Return [x, y] of the center of cell containing provided text 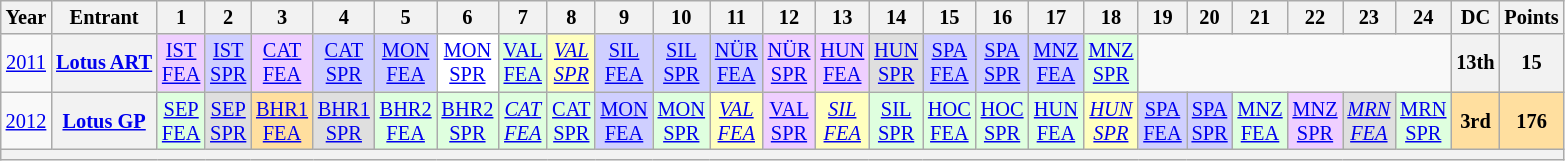
SEPSPR [228, 121]
23 [1368, 17]
5 [406, 17]
18 [1110, 17]
MRNFEA [1368, 121]
NÜRFEA [736, 63]
SEPFEA [181, 121]
2 [228, 17]
24 [1423, 17]
13th [1475, 63]
19 [1162, 17]
Year [26, 17]
10 [682, 17]
2011 [26, 63]
ISTSPR [228, 63]
2012 [26, 121]
16 [1002, 17]
11 [736, 17]
NÜRSPR [790, 63]
BHR1FEA [282, 121]
17 [1056, 17]
6 [467, 17]
14 [896, 17]
HOCSPR [1002, 121]
21 [1260, 17]
Points [1532, 17]
20 [1210, 17]
Lotus GP [104, 121]
22 [1316, 17]
BHR2FEA [406, 121]
7 [522, 17]
1 [181, 17]
HOCFEA [950, 121]
176 [1532, 121]
MRNSPR [1423, 121]
BHR2SPR [467, 121]
12 [790, 17]
Entrant [104, 17]
3 [282, 17]
ISTFEA [181, 63]
DC [1475, 17]
3rd [1475, 121]
Lotus ART [104, 63]
4 [344, 17]
9 [624, 17]
13 [842, 17]
8 [571, 17]
BHR1SPR [344, 121]
